From the cell containing the given text, extract its center point as (X, Y) coordinate. 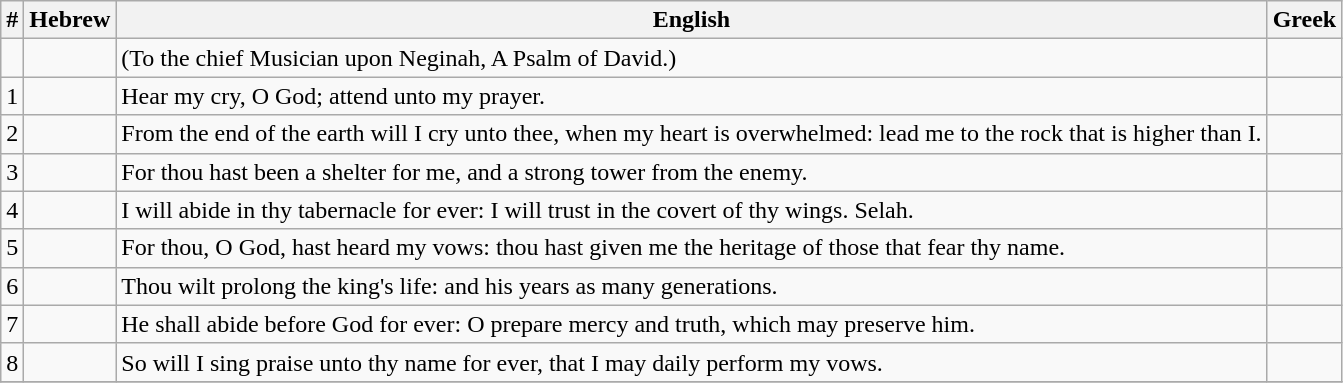
6 (12, 286)
8 (12, 362)
7 (12, 324)
3 (12, 172)
I will abide in thy tabernacle for ever: I will trust in the covert of thy wings. Selah. (692, 210)
So will I sing praise unto thy name for ever, that I may daily perform my vows. (692, 362)
He shall abide before God for ever: O prepare mercy and truth, which may preserve him. (692, 324)
Thou wilt prolong the king's life: and his years as many generations. (692, 286)
For thou, O God, hast heard my vows: thou hast given me the heritage of those that fear thy name. (692, 248)
From the end of the earth will I cry unto thee, when my heart is overwhelmed: lead me to the rock that is higher than I. (692, 134)
For thou hast been a shelter for me, and a strong tower from the enemy. (692, 172)
Hebrew (70, 20)
English (692, 20)
5 (12, 248)
1 (12, 96)
Hear my cry, O God; attend unto my prayer. (692, 96)
4 (12, 210)
# (12, 20)
2 (12, 134)
Greek (1304, 20)
(To the chief Musician upon Neginah, A Psalm of David.) (692, 58)
